Search for the cell housing the specified text and yield its [x, y] center coordinate. 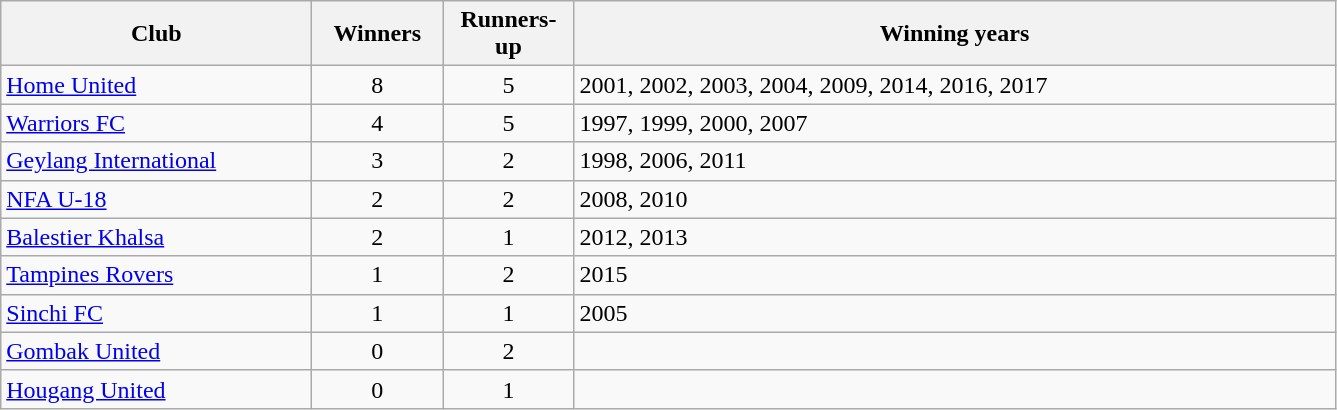
Club [156, 34]
2005 [954, 313]
4 [378, 123]
1998, 2006, 2011 [954, 161]
2001, 2002, 2003, 2004, 2009, 2014, 2016, 2017 [954, 85]
Gombak United [156, 351]
Tampines Rovers [156, 275]
2008, 2010 [954, 199]
Runners-up [508, 34]
NFA U-18 [156, 199]
Winners [378, 34]
Warriors FC [156, 123]
2012, 2013 [954, 237]
Geylang International [156, 161]
Home United [156, 85]
8 [378, 85]
Winning years [954, 34]
Sinchi FC [156, 313]
2015 [954, 275]
Hougang United [156, 389]
Balestier Khalsa [156, 237]
3 [378, 161]
1997, 1999, 2000, 2007 [954, 123]
